Detect which cell encompasses the target text, then output its (X, Y) center coordinate. 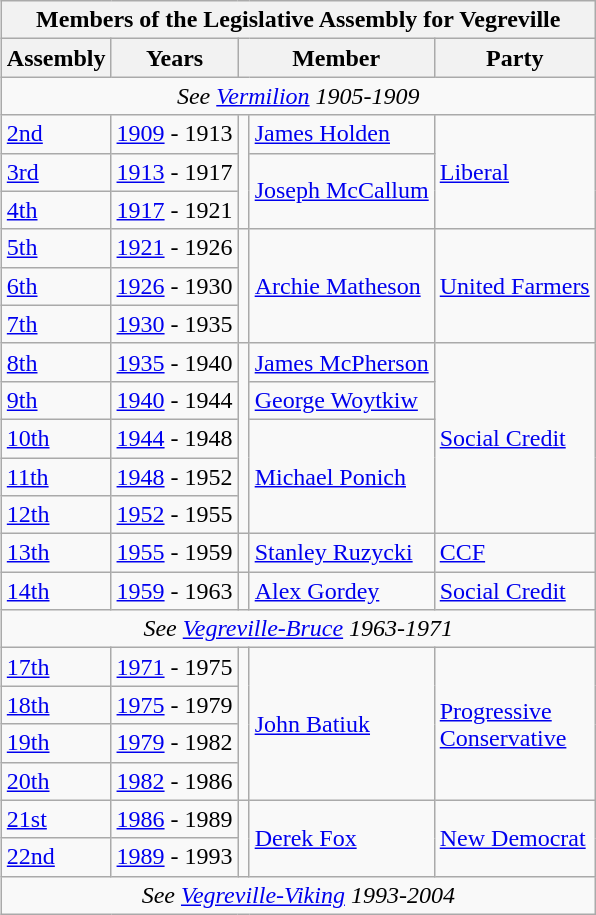
18th (56, 705)
1952 - 1955 (174, 515)
13th (56, 553)
9th (56, 400)
1913 - 1917 (174, 172)
See Vegreville-Viking 1993-2004 (298, 895)
6th (56, 286)
1926 - 1930 (174, 286)
1989 - 1993 (174, 857)
1948 - 1952 (174, 477)
1930 - 1935 (174, 324)
20th (56, 781)
Years (174, 58)
1975 - 1979 (174, 705)
1944 - 1948 (174, 438)
Michael Ponich (342, 476)
1986 - 1989 (174, 819)
Party (514, 58)
1971 - 1975 (174, 667)
7th (56, 324)
James McPherson (342, 362)
14th (56, 591)
Derek Fox (342, 838)
New Democrat (514, 838)
1940 - 1944 (174, 400)
21st (56, 819)
See Vegreville-Bruce 1963-1971 (298, 629)
Members of the Legislative Assembly for Vegreville (298, 20)
1921 - 1926 (174, 248)
11th (56, 477)
4th (56, 210)
12th (56, 515)
19th (56, 743)
Joseph McCallum (342, 191)
17th (56, 667)
John Batiuk (342, 724)
8th (56, 362)
Stanley Ruzycki (342, 553)
1935 - 1940 (174, 362)
Liberal (514, 172)
2nd (56, 134)
Assembly (56, 58)
1917 - 1921 (174, 210)
Archie Matheson (342, 286)
George Woytkiw (342, 400)
James Holden (342, 134)
CCF (514, 553)
Alex Gordey (342, 591)
1979 - 1982 (174, 743)
1959 - 1963 (174, 591)
Member (336, 58)
See Vermilion 1905-1909 (298, 96)
22nd (56, 857)
United Farmers (514, 286)
1909 - 1913 (174, 134)
ProgressiveConservative (514, 724)
3rd (56, 172)
10th (56, 438)
5th (56, 248)
1955 - 1959 (174, 553)
1982 - 1986 (174, 781)
